Return the [X, Y] coordinate for the center point of the cell that contains the specified text.  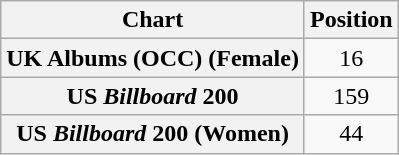
Position [351, 20]
US Billboard 200 (Women) [153, 134]
16 [351, 58]
UK Albums (OCC) (Female) [153, 58]
44 [351, 134]
159 [351, 96]
US Billboard 200 [153, 96]
Chart [153, 20]
